Return the (x, y) coordinate for the center point of the cell that contains the specified text.  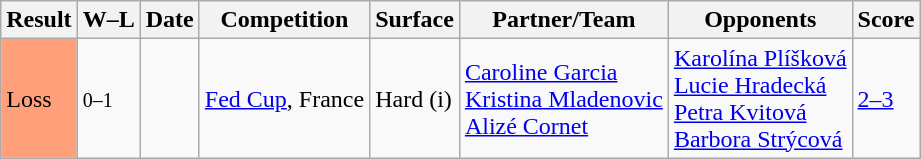
Karolína Plíšková Lucie Hradecká Petra Kvitová Barbora Strýcová (760, 98)
Partner/Team (564, 20)
Score (886, 20)
Caroline Garcia Kristina Mladenovic Alizé Cornet (564, 98)
2–3 (886, 98)
Surface (415, 20)
Loss (39, 98)
Hard (i) (415, 98)
Fed Cup, France (284, 98)
Date (170, 20)
Result (39, 20)
Competition (284, 20)
Opponents (760, 20)
0–1 (108, 98)
W–L (108, 20)
